Capture the cell that displays the provided text and extract its (x, y) central coordinate. 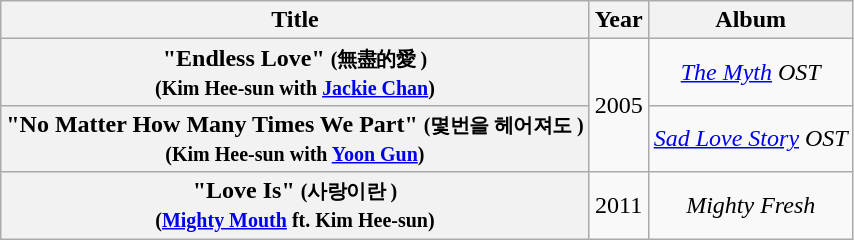
The Myth OST (750, 72)
2005 (618, 106)
"Love Is" (사랑이란 )(Mighty Mouth ft. Kim Hee-sun) (295, 206)
Year (618, 20)
Sad Love Story OST (750, 138)
"Endless Love" (無盡的愛 )(Kim Hee-sun with Jackie Chan) (295, 72)
Album (750, 20)
"No Matter How Many Times We Part" (몇번을 헤어져도 )(Kim Hee-sun with Yoon Gun) (295, 138)
Mighty Fresh (750, 206)
2011 (618, 206)
Title (295, 20)
